Determine the [X, Y] coordinate at the center of the cell enclosing the given text.  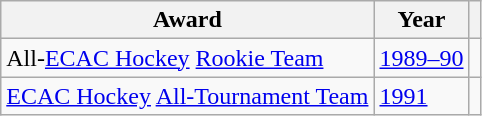
Year [422, 20]
All-ECAC Hockey Rookie Team [188, 58]
1991 [422, 96]
ECAC Hockey All-Tournament Team [188, 96]
1989–90 [422, 58]
Award [188, 20]
